Search for the cell housing the specified text and yield its [x, y] center coordinate. 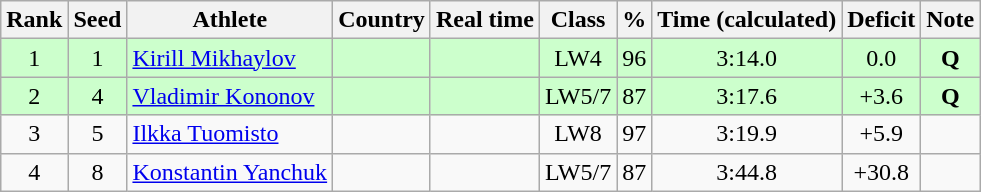
Athlete [230, 20]
LW8 [578, 134]
+30.8 [882, 172]
Real time [484, 20]
97 [634, 134]
Kirill Mikhaylov [230, 58]
3:19.9 [747, 134]
3:44.8 [747, 172]
Konstantin Yanchuk [230, 172]
Class [578, 20]
5 [98, 134]
3 [34, 134]
0.0 [882, 58]
2 [34, 96]
LW4 [578, 58]
+5.9 [882, 134]
Country [382, 20]
8 [98, 172]
Rank [34, 20]
Time (calculated) [747, 20]
3:17.6 [747, 96]
Deficit [882, 20]
Seed [98, 20]
96 [634, 58]
+3.6 [882, 96]
Note [950, 20]
3:14.0 [747, 58]
% [634, 20]
Ilkka Tuomisto [230, 134]
Vladimir Kononov [230, 96]
